Scan for the cell matching the given text and deliver its [X, Y] coordinate at center. 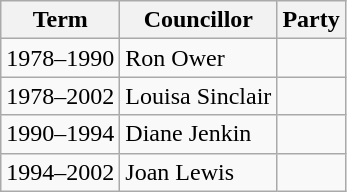
1994–2002 [60, 172]
Diane Jenkin [198, 134]
Party [311, 20]
Councillor [198, 20]
1978–1990 [60, 58]
Term [60, 20]
1990–1994 [60, 134]
Joan Lewis [198, 172]
Ron Ower [198, 58]
Louisa Sinclair [198, 96]
1978–2002 [60, 96]
